Output the (x, y) coordinate of the center of the cell containing the given text.  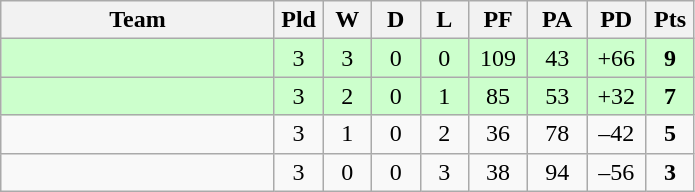
38 (498, 172)
53 (558, 96)
94 (558, 172)
W (348, 20)
5 (670, 134)
L (444, 20)
+66 (616, 58)
PD (616, 20)
Pts (670, 20)
7 (670, 96)
Pld (298, 20)
43 (558, 58)
9 (670, 58)
D (396, 20)
Team (138, 20)
109 (498, 58)
–56 (616, 172)
+32 (616, 96)
36 (498, 134)
PA (558, 20)
85 (498, 96)
–42 (616, 134)
78 (558, 134)
PF (498, 20)
